Find where the given text appears and provide that cell's center as [x, y] coordinate. 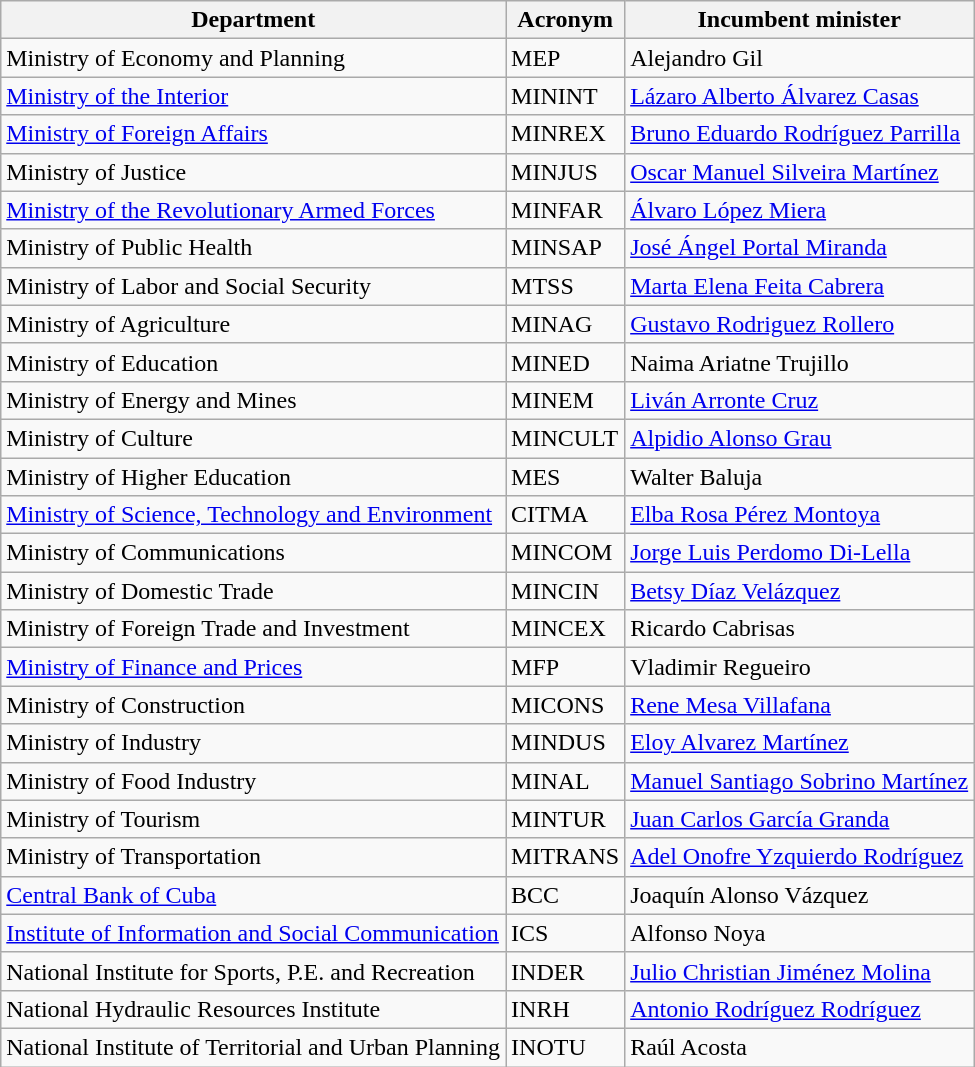
Alfonso Noya [800, 933]
Ministry of Higher Education [254, 477]
Acronym [566, 20]
Ministry of Transportation [254, 857]
Institute of Information and Social Communication [254, 933]
National Institute for Sports, P.E. and Recreation [254, 971]
MINDUS [566, 743]
Ministry of Agriculture [254, 324]
Antonio Rodríguez Rodríguez [800, 1009]
MINJUS [566, 172]
Betsy Díaz Velázquez [800, 591]
Ministry of Communications [254, 553]
Eloy Alvarez Martínez [800, 743]
Alejandro Gil [800, 58]
MTSS [566, 286]
MINED [566, 362]
Liván Arronte Cruz [800, 400]
Lázaro Alberto Álvarez Casas [800, 96]
Ministry of the Interior [254, 96]
Ministry of Tourism [254, 819]
Julio Christian Jiménez Molina [800, 971]
MES [566, 477]
Department [254, 20]
Álvaro López Miera [800, 210]
Ministry of Culture [254, 438]
Marta Elena Feita Cabrera [800, 286]
ICS [566, 933]
MINSAP [566, 248]
Alpidio Alonso Grau [800, 438]
Ministry of Domestic Trade [254, 591]
MINCEX [566, 629]
Ministry of Science, Technology and Environment [254, 515]
MINAL [566, 781]
MINFAR [566, 210]
MINCIN [566, 591]
Jorge Luis Perdomo Di-Lella [800, 553]
Ministry of Finance and Prices [254, 667]
Raúl Acosta [800, 1047]
INDER [566, 971]
Bruno Eduardo Rodríguez Parrilla [800, 134]
National Institute of Territorial and Urban Planning [254, 1047]
BCC [566, 895]
Ministry of Construction [254, 705]
Ministry of Education [254, 362]
Oscar Manuel Silveira Martínez [800, 172]
MINCULT [566, 438]
MINTUR [566, 819]
Vladimir Regueiro [800, 667]
Ricardo Cabrisas [800, 629]
MINCOM [566, 553]
MINREX [566, 134]
Elba Rosa Pérez Montoya [800, 515]
Ministry of Public Health [254, 248]
MFP [566, 667]
Central Bank of Cuba [254, 895]
Gustavo Rodriguez Rollero [800, 324]
José Ángel Portal Miranda [800, 248]
Ministry of Foreign Affairs [254, 134]
Manuel Santiago Sobrino Martínez [800, 781]
Adel Onofre Yzquierdo Rodríguez [800, 857]
CITMA [566, 515]
National Hydraulic Resources Institute [254, 1009]
Ministry of Foreign Trade and Investment [254, 629]
INRH [566, 1009]
MICONS [566, 705]
Ministry of Energy and Mines [254, 400]
Rene Mesa Villafana [800, 705]
Juan Carlos García Granda [800, 819]
Joaquín Alonso Vázquez [800, 895]
Incumbent minister [800, 20]
MINEM [566, 400]
MEP [566, 58]
MINAG [566, 324]
Ministry of Industry [254, 743]
Ministry of Food Industry [254, 781]
Ministry of the Revolutionary Armed Forces [254, 210]
Ministry of Justice [254, 172]
Ministry of Economy and Planning [254, 58]
Ministry of Labor and Social Security [254, 286]
Naima Ariatne Trujillo [800, 362]
INOTU [566, 1047]
MITRANS [566, 857]
MININT [566, 96]
Walter Baluja [800, 477]
